Provide the (x, y) coordinate of the cell's center where the given text is located.  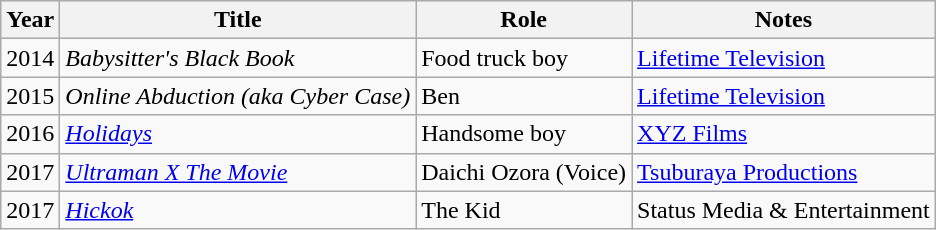
Year (30, 20)
2016 (30, 134)
Online Abduction (aka Cyber Case) (238, 96)
XYZ Films (784, 134)
The Kid (524, 210)
Babysitter's Black Book (238, 58)
Holidays (238, 134)
2014 (30, 58)
2015 (30, 96)
Ultraman X The Movie (238, 172)
Status Media & Entertainment (784, 210)
Hickok (238, 210)
Role (524, 20)
Food truck boy (524, 58)
Title (238, 20)
Notes (784, 20)
Tsuburaya Productions (784, 172)
Ben (524, 96)
Daichi Ozora (Voice) (524, 172)
Handsome boy (524, 134)
